Pinpoint the cell where the given text exists, returning its [x, y] midpoint coordinate. 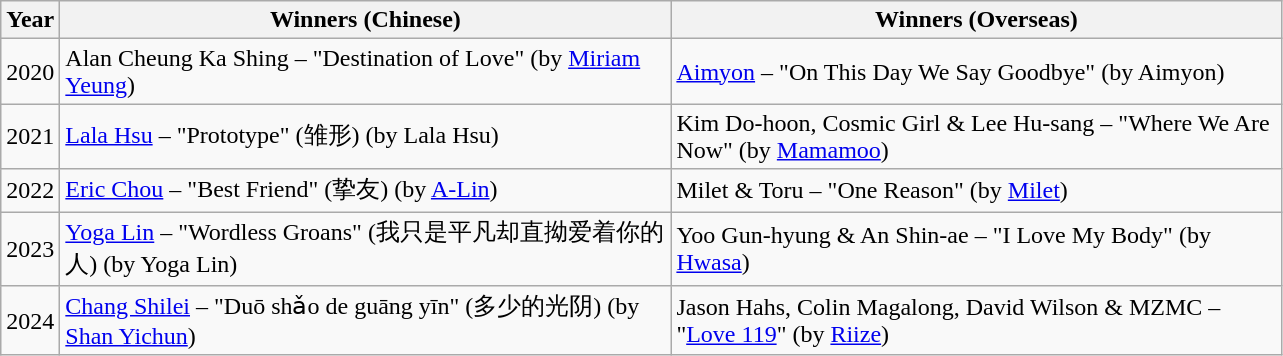
2022 [30, 190]
Year [30, 20]
Winners (Overseas) [976, 20]
Aimyon – "On This Day We Say Goodbye" (by Aimyon) [976, 72]
Milet & Toru – "One Reason" (by Milet) [976, 190]
Yoo Gun-hyung & An Shin-ae – "I Love My Body" (by Hwasa) [976, 249]
Lala Hsu – "Prototype" (雏形) (by Lala Hsu) [366, 136]
Eric Chou – "Best Friend" (挚友) (by A-Lin) [366, 190]
Winners (Chinese) [366, 20]
2024 [30, 321]
Alan Cheung Ka Shing – "Destination of Love" (by Miriam Yeung) [366, 72]
2023 [30, 249]
2020 [30, 72]
Kim Do-hoon, Cosmic Girl & Lee Hu-sang – "Where We Are Now" (by Mamamoo) [976, 136]
Jason Hahs, Colin Magalong, David Wilson & MZMC – "Love 119" (by Riize) [976, 321]
2021 [30, 136]
Chang Shilei – "Duō shǎo de guāng yīn" (多少的光阴) (by Shan Yichun) [366, 321]
Yoga Lin – "Wordless Groans" (我只是平凡却直拗爱着你的人) (by Yoga Lin) [366, 249]
